Find where the given text appears and provide that cell's center as [X, Y] coordinate. 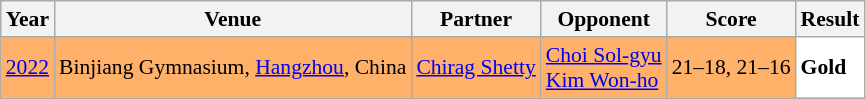
Gold [830, 68]
21–18, 21–16 [732, 68]
Binjiang Gymnasium, Hangzhou, China [232, 68]
Result [830, 19]
Venue [232, 19]
Partner [476, 19]
2022 [28, 68]
Chirag Shetty [476, 68]
Opponent [604, 19]
Choi Sol-gyu Kim Won-ho [604, 68]
Score [732, 19]
Year [28, 19]
